Locate the cell with the specified text and output its (x, y) center coordinate. 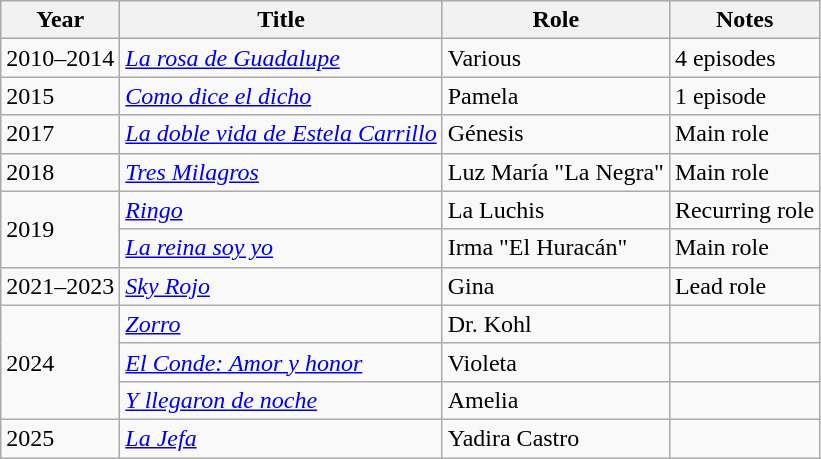
La doble vida de Estela Carrillo (281, 134)
2010–2014 (60, 58)
Lead role (744, 286)
El Conde: Amor y honor (281, 362)
Yadira Castro (556, 438)
2021–2023 (60, 286)
Génesis (556, 134)
Zorro (281, 324)
La Luchis (556, 210)
Title (281, 20)
2024 (60, 362)
La reina soy yo (281, 248)
Pamela (556, 96)
Tres Milagros (281, 172)
Ringo (281, 210)
Year (60, 20)
2025 (60, 438)
La rosa de Guadalupe (281, 58)
Recurring role (744, 210)
Irma "El Huracán" (556, 248)
Various (556, 58)
Amelia (556, 400)
Sky Rojo (281, 286)
2017 (60, 134)
La Jefa (281, 438)
2019 (60, 229)
4 episodes (744, 58)
1 episode (744, 96)
Como dice el dicho (281, 96)
Y llegaron de noche (281, 400)
2018 (60, 172)
Notes (744, 20)
2015 (60, 96)
Violeta (556, 362)
Luz María "La Negra" (556, 172)
Gina (556, 286)
Dr. Kohl (556, 324)
Role (556, 20)
